Locate the cell with the specified text and output its (X, Y) center coordinate. 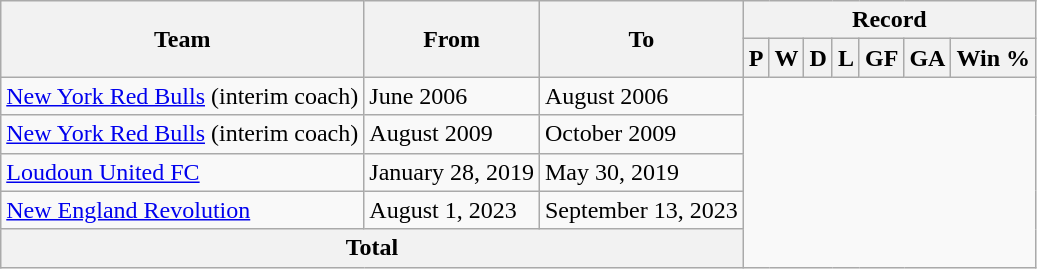
Loudoun United FC (182, 172)
January 28, 2019 (452, 172)
October 2009 (641, 134)
September 13, 2023 (641, 210)
August 2009 (452, 134)
P (756, 58)
Win % (994, 58)
GA (928, 58)
D (818, 58)
Team (182, 39)
August 2006 (641, 96)
Record (889, 20)
From (452, 39)
To (641, 39)
May 30, 2019 (641, 172)
L (846, 58)
GF (881, 58)
Total (372, 248)
August 1, 2023 (452, 210)
June 2006 (452, 96)
New England Revolution (182, 210)
W (786, 58)
